For the text-containing cell, return its midpoint in [x, y] coordinate format. 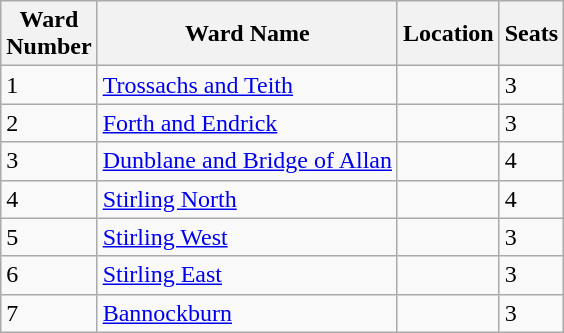
Forth and Endrick [247, 123]
Stirling East [247, 275]
Stirling West [247, 237]
Dunblane and Bridge of Allan [247, 161]
Location [448, 34]
5 [49, 237]
Seats [531, 34]
1 [49, 85]
Stirling North [247, 199]
2 [49, 123]
6 [49, 275]
Ward Name [247, 34]
WardNumber [49, 34]
7 [49, 313]
Bannockburn [247, 313]
Trossachs and Teith [247, 85]
